For the text-containing cell, return its midpoint in (x, y) coordinate format. 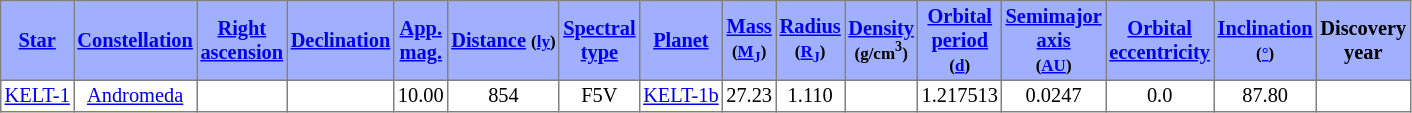
Radius(RJ) (810, 41)
Semimajoraxis(AU) (1054, 41)
App.mag. (420, 41)
Inclination(°) (1266, 41)
10.00 (420, 96)
Distance (ly) (503, 41)
F5V (599, 96)
Spectraltype (599, 41)
Star (38, 41)
Rightascension (242, 41)
Constellation (136, 41)
Discoveryyear (1363, 41)
1.110 (810, 96)
854 (503, 96)
0.0 (1160, 96)
Mass(MJ) (748, 41)
Orbitaleccentricity (1160, 41)
Declination (340, 41)
Orbitalperiod(d) (960, 41)
Andromeda (136, 96)
27.23 (748, 96)
1.217513 (960, 96)
Planet (680, 41)
KELT-1 (38, 96)
87.80 (1266, 96)
Density (g/cm3) (882, 41)
0.0247 (1054, 96)
KELT-1b (680, 96)
